Locate the cell with the specified text and output its [X, Y] center coordinate. 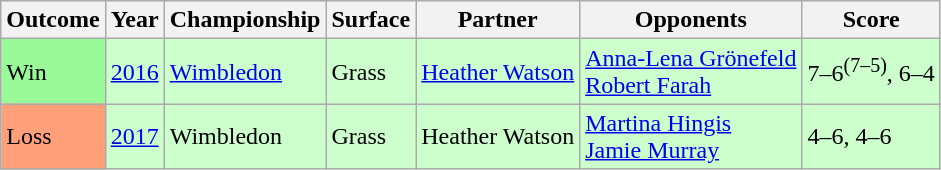
Surface [371, 20]
Anna-Lena Grönefeld Robert Farah [691, 72]
Year [134, 20]
Outcome [53, 20]
2017 [134, 136]
Score [871, 20]
Win [53, 72]
Loss [53, 136]
4–6, 4–6 [871, 136]
Partner [498, 20]
Opponents [691, 20]
2016 [134, 72]
Martina Hingis Jamie Murray [691, 136]
7–6(7–5), 6–4 [871, 72]
Championship [245, 20]
